Scan for the cell matching the given text and deliver its (X, Y) coordinate at center. 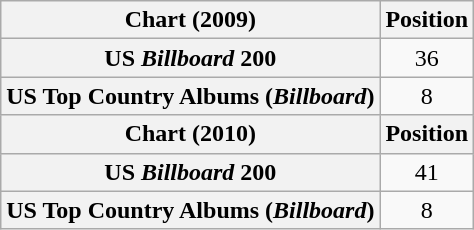
Chart (2010) (190, 134)
Chart (2009) (190, 20)
41 (427, 172)
36 (427, 58)
